Pinpoint the cell where the given text exists, returning its [x, y] midpoint coordinate. 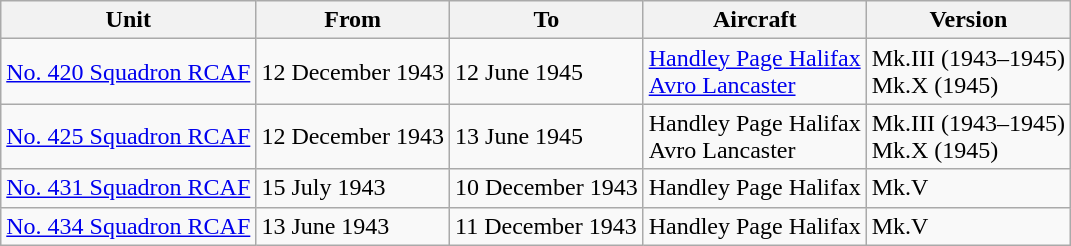
No. 434 Squadron RCAF [128, 226]
No. 431 Squadron RCAF [128, 188]
No. 420 Squadron RCAF [128, 72]
13 June 1943 [353, 226]
To [547, 20]
Version [968, 20]
Aircraft [754, 20]
Unit [128, 20]
11 December 1943 [547, 226]
13 June 1945 [547, 136]
From [353, 20]
12 June 1945 [547, 72]
15 July 1943 [353, 188]
10 December 1943 [547, 188]
No. 425 Squadron RCAF [128, 136]
